From the cell containing the given text, extract its center point as [X, Y] coordinate. 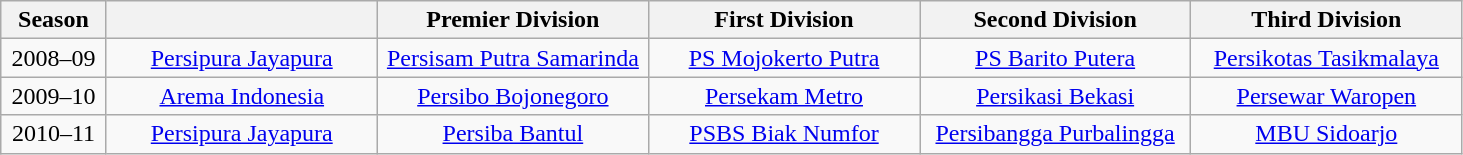
Persibangga Purbalingga [1056, 134]
Persewar Waropen [1326, 96]
Persiba Bantul [512, 134]
Persibo Bojonegoro [512, 96]
Premier Division [512, 20]
Persikotas Tasikmalaya [1326, 58]
2010–11 [54, 134]
First Division [784, 20]
Arema Indonesia [242, 96]
PS Barito Putera [1056, 58]
PS Mojokerto Putra [784, 58]
2009–10 [54, 96]
Persekam Metro [784, 96]
Persikasi Bekasi [1056, 96]
MBU Sidoarjo [1326, 134]
Second Division [1056, 20]
PSBS Biak Numfor [784, 134]
Third Division [1326, 20]
2008–09 [54, 58]
Persisam Putra Samarinda [512, 58]
Season [54, 20]
